Detect which cell encompasses the target text, then output its [X, Y] center coordinate. 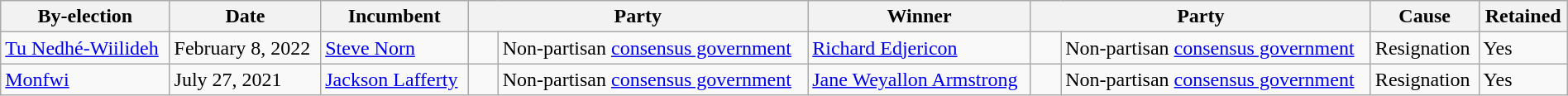
By-election [85, 17]
February 8, 2022 [245, 48]
Incumbent [394, 17]
July 27, 2021 [245, 79]
Jane Weyallon Armstrong [920, 79]
Date [245, 17]
Cause [1424, 17]
Monfwi [85, 79]
Steve Norn [394, 48]
Tu Nedhé-Wiilideh [85, 48]
Retained [1523, 17]
Jackson Lafferty [394, 79]
Winner [920, 17]
Richard Edjericon [920, 48]
